Extract the (X, Y) coordinate from the center of the cell holding the provided text.  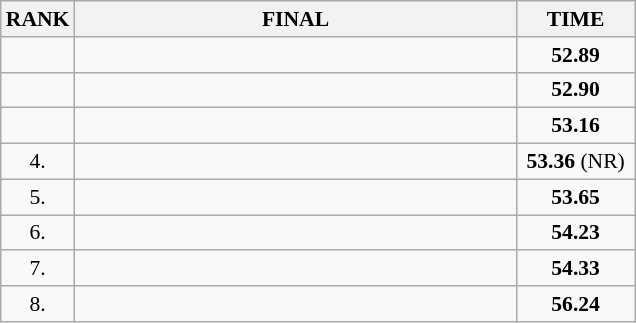
TIME (576, 19)
RANK (38, 19)
53.65 (576, 197)
FINAL (295, 19)
6. (38, 233)
53.36 (NR) (576, 162)
56.24 (576, 304)
7. (38, 269)
52.90 (576, 90)
54.33 (576, 269)
5. (38, 197)
8. (38, 304)
54.23 (576, 233)
4. (38, 162)
52.89 (576, 55)
53.16 (576, 126)
